From the cell containing the given text, extract its center point as [x, y] coordinate. 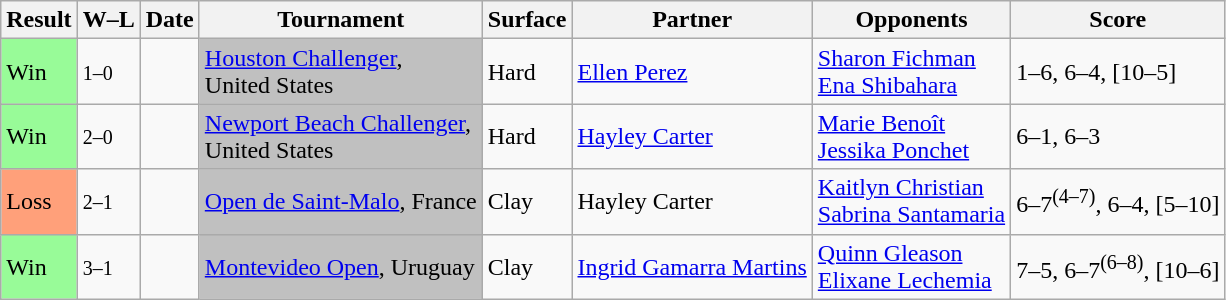
Montevideo Open, Uruguay [340, 266]
3–1 [108, 266]
2–1 [108, 202]
2–0 [108, 136]
Open de Saint-Malo, France [340, 202]
Loss [39, 202]
Houston Challenger, United States [340, 72]
Date [170, 20]
1–0 [108, 72]
6–7(4–7), 6–4, [5–10] [1118, 202]
6–1, 6–3 [1118, 136]
Result [39, 20]
Surface [527, 20]
Tournament [340, 20]
Marie Benoît Jessika Ponchet [911, 136]
Ellen Perez [692, 72]
Newport Beach Challenger, United States [340, 136]
W–L [108, 20]
Score [1118, 20]
Sharon Fichman Ena Shibahara [911, 72]
Opponents [911, 20]
Quinn Gleason Elixane Lechemia [911, 266]
7–5, 6–7(6–8), [10–6] [1118, 266]
1–6, 6–4, [10–5] [1118, 72]
Partner [692, 20]
Ingrid Gamarra Martins [692, 266]
Kaitlyn Christian Sabrina Santamaria [911, 202]
